Find where the given text appears and provide that cell's center as [x, y] coordinate. 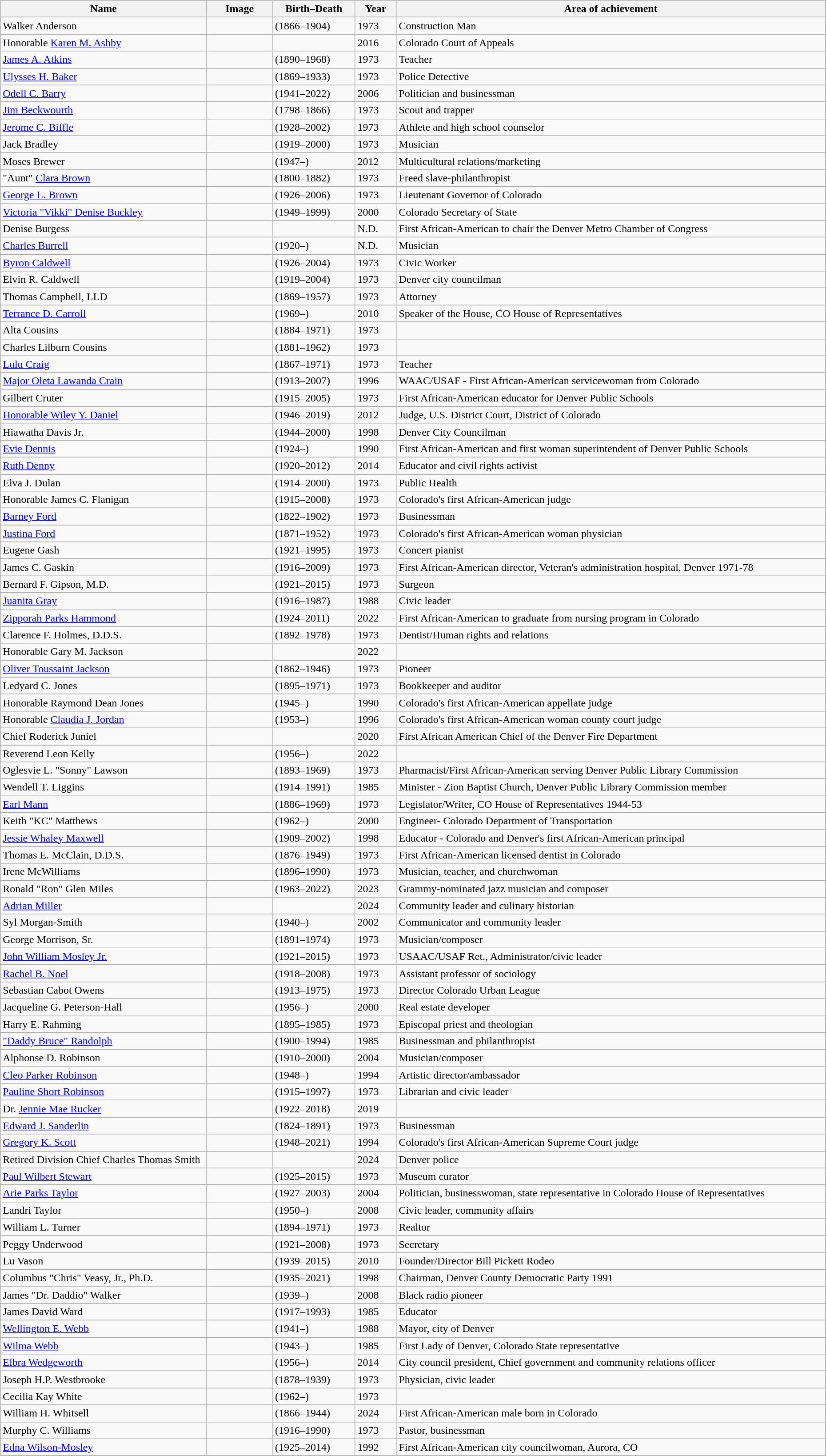
Honorable Gary M. Jackson [104, 652]
Elva J. Dulan [104, 482]
Black radio pioneer [611, 1295]
Elvin R. Caldwell [104, 280]
1992 [376, 1447]
Colorado's first African-American Supreme Court judge [611, 1143]
First African-American director, Veteran's administration hospital, Denver 1971-78 [611, 567]
(1921–1995) [314, 550]
(1948–) [314, 1075]
(1866–1904) [314, 26]
Columbus "Chris" Veasy, Jr., Ph.D. [104, 1278]
(1941–2022) [314, 93]
Earl Mann [104, 804]
(1876–1949) [314, 855]
Terrance D. Carroll [104, 313]
(1869–1933) [314, 76]
Elbra Wedgeworth [104, 1363]
(1920–2012) [314, 465]
(1926–2004) [314, 263]
George Morrison, Sr. [104, 939]
Jerome C. Biffle [104, 127]
Syl Morgan-Smith [104, 923]
Area of achievement [611, 9]
(1919–2004) [314, 280]
Engineer- Colorado Department of Transportation [611, 821]
George L. Brown [104, 195]
Chief Roderick Juniel [104, 736]
(1915–2008) [314, 500]
Artistic director/ambassador [611, 1075]
Grammy-nominated jazz musician and composer [611, 889]
Peggy Underwood [104, 1244]
William H. Whitsell [104, 1413]
Paul Wilbert Stewart [104, 1176]
James "Dr. Daddio" Walker [104, 1295]
Reverend Leon Kelly [104, 754]
Odell C. Barry [104, 93]
Communicator and community leader [611, 923]
(1914–2000) [314, 482]
Speaker of the House, CO House of Representatives [611, 313]
Real estate developer [611, 1007]
Construction Man [611, 26]
Librarian and civic leader [611, 1092]
James C. Gaskin [104, 567]
Businessman and philanthropist [611, 1041]
(1894–1971) [314, 1227]
Oglesvie L. "Sonny" Lawson [104, 770]
Lieutenant Governor of Colorado [611, 195]
(1913–2007) [314, 381]
Athlete and high school counselor [611, 127]
Moses Brewer [104, 161]
Rachel B. Noel [104, 973]
Thomas Campbell, LLD [104, 297]
Adrian Miller [104, 906]
Colorado's first African-American woman county court judge [611, 719]
(1800–1882) [314, 178]
Pauline Short Robinson [104, 1092]
Charles Lilburn Cousins [104, 347]
Mayor, city of Denver [611, 1329]
Police Detective [611, 76]
Politician and businessman [611, 93]
Civic leader [611, 601]
Colorado Court of Appeals [611, 43]
Scout and trapper [611, 110]
Museum curator [611, 1176]
Jim Beckwourth [104, 110]
James David Ward [104, 1312]
Pioneer [611, 669]
(1924–2011) [314, 618]
(1948–2021) [314, 1143]
(1925–2015) [314, 1176]
(1925–2014) [314, 1447]
Musician, teacher, and churchwoman [611, 872]
(1909–2002) [314, 838]
Secretary [611, 1244]
(1881–1962) [314, 347]
Byron Caldwell [104, 263]
(1916–1987) [314, 601]
(1922–2018) [314, 1109]
Concert pianist [611, 550]
Birth–Death [314, 9]
Dr. Jennie Mae Rucker [104, 1109]
First African-American educator for Denver Public Schools [611, 398]
(1910–2000) [314, 1058]
Jack Bradley [104, 144]
Pastor, businessman [611, 1430]
Ronald "Ron" Glen Miles [104, 889]
WAAC/USAF - First African-American servicewoman from Colorado [611, 381]
(1953–) [314, 719]
Educator and civil rights activist [611, 465]
Joseph H.P. Westbrooke [104, 1380]
(1893–1969) [314, 770]
Arie Parks Taylor [104, 1193]
(1862–1946) [314, 669]
Hiawatha Davis Jr. [104, 432]
(1945–) [314, 702]
(1949–1999) [314, 212]
Zipporah Parks Hammond [104, 618]
Harry E. Rahming [104, 1024]
Dentist/Human rights and relations [611, 635]
William L. Turner [104, 1227]
Walker Anderson [104, 26]
Landri Taylor [104, 1210]
Wilma Webb [104, 1346]
Image [240, 9]
Legislator/Writer, CO House of Representatives 1944-53 [611, 804]
Evie Dennis [104, 449]
Honorable Wiley Y. Daniel [104, 415]
Educator [611, 1312]
(1896–1990) [314, 872]
Sebastian Cabot Owens [104, 990]
2006 [376, 93]
2002 [376, 923]
Freed slave-philanthropist [611, 178]
(1920–) [314, 246]
(1921–2008) [314, 1244]
(1915–1997) [314, 1092]
Clarence F. Holmes, D.D.S. [104, 635]
(1878–1939) [314, 1380]
Physician, civic leader [611, 1380]
Honorable Karen M. Ashby [104, 43]
First African-American to graduate from nursing program in Colorado [611, 618]
Ruth Denny [104, 465]
Denver City Councilman [611, 432]
First African-American to chair the Denver Metro Chamber of Congress [611, 229]
(1944–2000) [314, 432]
(1891–1974) [314, 939]
Honorable Raymond Dean Jones [104, 702]
(1963–2022) [314, 889]
(1890–1968) [314, 60]
Wellington E. Webb [104, 1329]
Colorado's first African-American judge [611, 500]
(1895–1985) [314, 1024]
Denver police [611, 1159]
(1940–) [314, 923]
Episcopal priest and theologian [611, 1024]
2020 [376, 736]
Attorney [611, 297]
(1947–) [314, 161]
(1918–2008) [314, 973]
Founder/Director Bill Pickett Rodeo [611, 1261]
Chairman, Denver County Democratic Party 1991 [611, 1278]
Gilbert Cruter [104, 398]
(1946–2019) [314, 415]
Multicultural relations/marketing [611, 161]
Juanita Gray [104, 601]
Denise Burgess [104, 229]
Gregory K. Scott [104, 1143]
Name [104, 9]
(1917–1993) [314, 1312]
Bookkeeper and auditor [611, 686]
Cecilia Kay White [104, 1396]
City council president, Chief government and community relations officer [611, 1363]
"Daddy Bruce" Randolph [104, 1041]
Lu Vason [104, 1261]
(1884–1971) [314, 330]
First Lady of Denver, Colorado State representative [611, 1346]
Pharmacist/First African-American serving Denver Public Library Commission [611, 770]
(1939–2015) [314, 1261]
Cleo Parker Robinson [104, 1075]
(1869–1957) [314, 297]
2019 [376, 1109]
Civic Worker [611, 263]
First African American Chief of the Denver Fire Department [611, 736]
Lulu Craig [104, 364]
(1895–1971) [314, 686]
2016 [376, 43]
Civic leader, community affairs [611, 1210]
Bernard F. Gipson, M.D. [104, 584]
(1969–) [314, 313]
First African-American city councilwoman, Aurora, CO [611, 1447]
(1924–) [314, 449]
Year [376, 9]
Keith "KC" Matthews [104, 821]
Justina Ford [104, 533]
(1871–1952) [314, 533]
Edna Wilson-Mosley [104, 1447]
Ledyard C. Jones [104, 686]
Oliver Toussaint Jackson [104, 669]
(1913–1975) [314, 990]
Edward J. Sanderlin [104, 1126]
Eugene Gash [104, 550]
Public Health [611, 482]
Murphy C. Williams [104, 1430]
Charles Burrell [104, 246]
Colorado's first African-American appellate judge [611, 702]
(1822–1902) [314, 517]
Honorable Claudia J. Jordan [104, 719]
(1892–1978) [314, 635]
(1916–2009) [314, 567]
(1915–2005) [314, 398]
Colorado Secretary of State [611, 212]
Judge, U.S. District Court, District of Colorado [611, 415]
Jacqueline G. Peterson-Hall [104, 1007]
Jessie Whaley Maxwell [104, 838]
(1798–1866) [314, 110]
Barney Ford [104, 517]
Denver city councilman [611, 280]
First African-American and first woman superintendent of Denver Public Schools [611, 449]
Alta Cousins [104, 330]
(1950–) [314, 1210]
2023 [376, 889]
(1916–1990) [314, 1430]
Major Oleta Lawanda Crain [104, 381]
(1866–1944) [314, 1413]
(1927–2003) [314, 1193]
(1935–2021) [314, 1278]
Director Colorado Urban League [611, 990]
Minister - Zion Baptist Church, Denver Public Library Commission member [611, 787]
Irene McWilliams [104, 872]
USAAC/USAF Ret., Administrator/civic leader [611, 956]
(1867–1971) [314, 364]
Politician, businesswoman, state representative in Colorado House of Representatives [611, 1193]
Community leader and culinary historian [611, 906]
Wendell T. Liggins [104, 787]
(1824–1891) [314, 1126]
Realtor [611, 1227]
Ulysses H. Baker [104, 76]
"Aunt" Clara Brown [104, 178]
Victoria "Vikki" Denise Buckley [104, 212]
Surgeon [611, 584]
Retired Division Chief Charles Thomas Smith [104, 1159]
(1886–1969) [314, 804]
(1943–) [314, 1346]
Thomas E. McClain, D.D.S. [104, 855]
John William Mosley Jr. [104, 956]
(1914–1991) [314, 787]
James A. Atkins [104, 60]
Colorado's first African-American woman physician [611, 533]
(1900–1994) [314, 1041]
(1928–2002) [314, 127]
Honorable James C. Flanigan [104, 500]
Educator - Colorado and Denver's first African-American principal [611, 838]
(1926–2006) [314, 195]
(1939–) [314, 1295]
(1941–) [314, 1329]
(1919–2000) [314, 144]
First African-American licensed dentist in Colorado [611, 855]
First African-American male born in Colorado [611, 1413]
Alphonse D. Robinson [104, 1058]
Assistant professor of sociology [611, 973]
